Pinpoint the cell where the given text exists, returning its (x, y) midpoint coordinate. 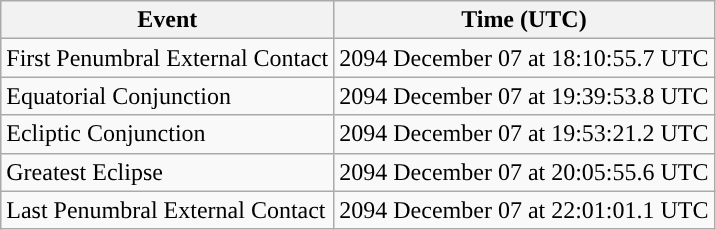
2094 December 07 at 19:39:53.8 UTC (524, 96)
Greatest Eclipse (168, 172)
Event (168, 20)
2094 December 07 at 18:10:55.7 UTC (524, 58)
Ecliptic Conjunction (168, 134)
2094 December 07 at 22:01:01.1 UTC (524, 210)
First Penumbral External Contact (168, 58)
2094 December 07 at 19:53:21.2 UTC (524, 134)
Equatorial Conjunction (168, 96)
Last Penumbral External Contact (168, 210)
2094 December 07 at 20:05:55.6 UTC (524, 172)
Time (UTC) (524, 20)
